Provide the [x, y] coordinate of the cell's center where the given text is located.  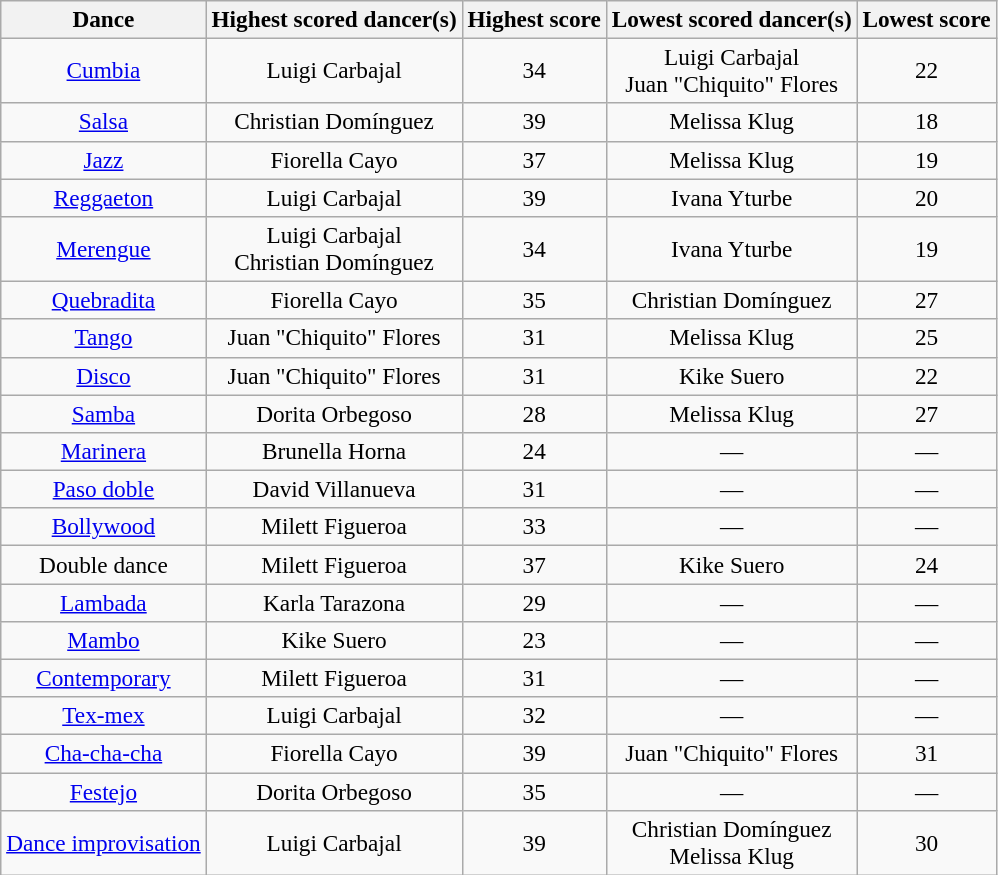
Festejo [104, 791]
Tex-mex [104, 716]
20 [926, 197]
18 [926, 122]
Christian DomínguezMelissa Klug [732, 842]
Contemporary [104, 678]
Lowest scored dancer(s) [732, 19]
Quebradita [104, 300]
28 [534, 413]
23 [534, 640]
Jazz [104, 160]
Highest scored dancer(s) [334, 19]
Karla Tarazona [334, 602]
Dance improvisation [104, 842]
Paso doble [104, 489]
Samba [104, 413]
Luigi CarbajalJuan "Chiquito" Flores [732, 70]
Cha-cha-cha [104, 753]
Lowest score [926, 19]
Disco [104, 376]
Lambada [104, 602]
Marinera [104, 451]
33 [534, 527]
25 [926, 338]
Bollywood [104, 527]
29 [534, 602]
Tango [104, 338]
Double dance [104, 564]
Mambo [104, 640]
30 [926, 842]
Dance [104, 19]
Cumbia [104, 70]
Reggaeton [104, 197]
32 [534, 716]
David Villanueva [334, 489]
Highest score [534, 19]
Brunella Horna [334, 451]
Luigi CarbajalChristian Domínguez [334, 248]
Salsa [104, 122]
Merengue [104, 248]
